Locate the cell with the specified text and output its [x, y] center coordinate. 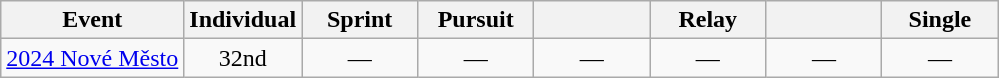
Individual [243, 20]
2024 Nové Město [92, 58]
Single [940, 20]
Sprint [360, 20]
Pursuit [476, 20]
Event [92, 20]
Relay [708, 20]
32nd [243, 58]
